Search for the cell housing the specified text and yield its [x, y] center coordinate. 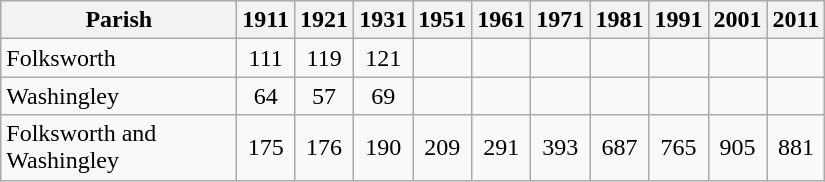
1961 [502, 20]
121 [384, 58]
57 [324, 96]
881 [796, 148]
209 [442, 148]
393 [560, 148]
119 [324, 58]
687 [620, 148]
1971 [560, 20]
175 [266, 148]
Folksworth and Washingley [119, 148]
1921 [324, 20]
765 [678, 148]
190 [384, 148]
905 [738, 148]
1911 [266, 20]
Folksworth [119, 58]
1991 [678, 20]
64 [266, 96]
291 [502, 148]
1951 [442, 20]
2011 [796, 20]
Washingley [119, 96]
Parish [119, 20]
1981 [620, 20]
176 [324, 148]
69 [384, 96]
2001 [738, 20]
1931 [384, 20]
111 [266, 58]
